Extract the (x, y) coordinate from the center of the cell holding the provided text.  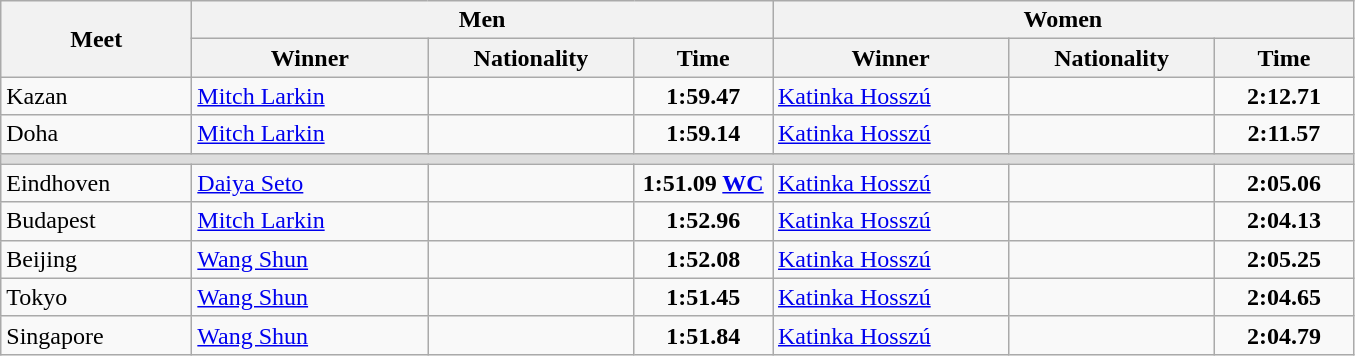
Men (482, 20)
Doha (96, 134)
1:51.45 (704, 297)
1:59.14 (704, 134)
1:59.47 (704, 96)
2:11.57 (1284, 134)
2:12.71 (1284, 96)
1:52.96 (704, 221)
2:05.06 (1284, 183)
Budapest (96, 221)
Daiya Seto (310, 183)
2:04.65 (1284, 297)
Singapore (96, 335)
2:04.79 (1284, 335)
Women (1062, 20)
1:52.08 (704, 259)
Beijing (96, 259)
1:51.09 WC (704, 183)
Meet (96, 39)
1:51.84 (704, 335)
Kazan (96, 96)
2:05.25 (1284, 259)
2:04.13 (1284, 221)
Tokyo (96, 297)
Eindhoven (96, 183)
